Output the [X, Y] coordinate of the center of the cell containing the given text.  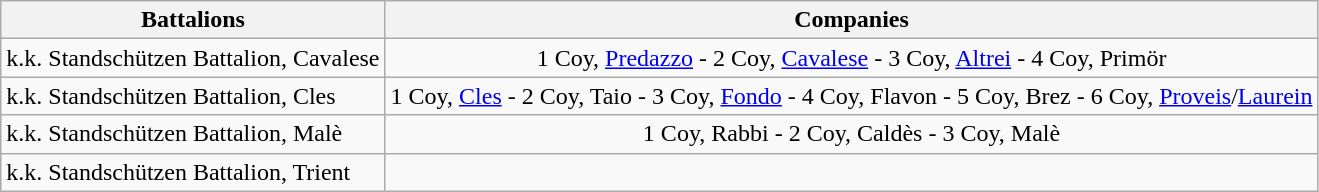
1 Coy, Cles - 2 Coy, Taio - 3 Coy, Fondo - 4 Coy, Flavon - 5 Coy, Brez - 6 Coy, Proveis/Laurein [852, 96]
k.k. Standschützen Battalion, Trient [193, 172]
1 Coy, Predazzo - 2 Coy, Cavalese - 3 Coy, Altrei - 4 Coy, Primör [852, 58]
Companies [852, 20]
k.k. Standschützen Battalion, Cavalese [193, 58]
1 Coy, Rabbi - 2 Coy, Caldès - 3 Coy, Malè [852, 134]
Battalions [193, 20]
k.k. Standschützen Battalion, Malè [193, 134]
k.k. Standschützen Battalion, Cles [193, 96]
